Capture the cell that displays the provided text and extract its [x, y] central coordinate. 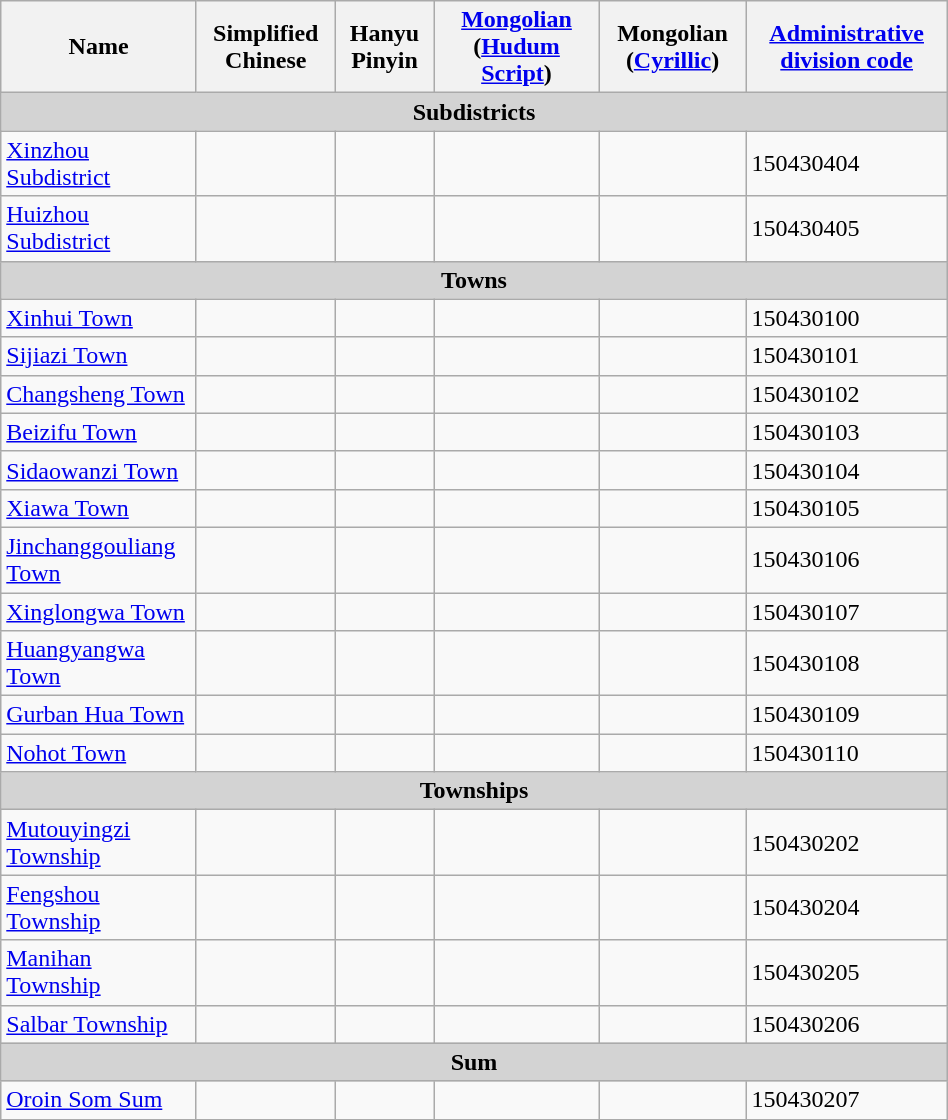
150430100 [846, 318]
150430205 [846, 972]
Xinglongwa Town [99, 611]
Towns [474, 280]
Townships [474, 791]
Changsheng Town [99, 394]
Xiawa Town [99, 508]
150430104 [846, 470]
Huangyangwa Town [99, 664]
Administrative division code [846, 47]
Salbar Township [99, 1024]
150430101 [846, 356]
150430107 [846, 611]
150430110 [846, 753]
150430206 [846, 1024]
Simplified Chinese [266, 47]
150430105 [846, 508]
Oroin Som Sum [99, 1100]
Mongolian (Hudum Script) [516, 47]
Name [99, 47]
Subdistricts [474, 112]
Nohot Town [99, 753]
Mongolian (Cyrillic) [672, 47]
Xinzhou Subdistrict [99, 164]
Jinchanggouliang Town [99, 560]
150430202 [846, 842]
150430405 [846, 228]
150430103 [846, 432]
Sijiazi Town [99, 356]
150430404 [846, 164]
Hanyu Pinyin [384, 47]
Huizhou Subdistrict [99, 228]
Beizifu Town [99, 432]
150430108 [846, 664]
Xinhui Town [99, 318]
Sum [474, 1062]
Sidaowanzi Town [99, 470]
150430102 [846, 394]
Manihan Township [99, 972]
Fengshou Township [99, 908]
150430204 [846, 908]
150430207 [846, 1100]
150430109 [846, 715]
150430106 [846, 560]
Gurban Hua Town [99, 715]
Mutouyingzi Township [99, 842]
